Output the (x, y) coordinate of the center of the cell containing the given text.  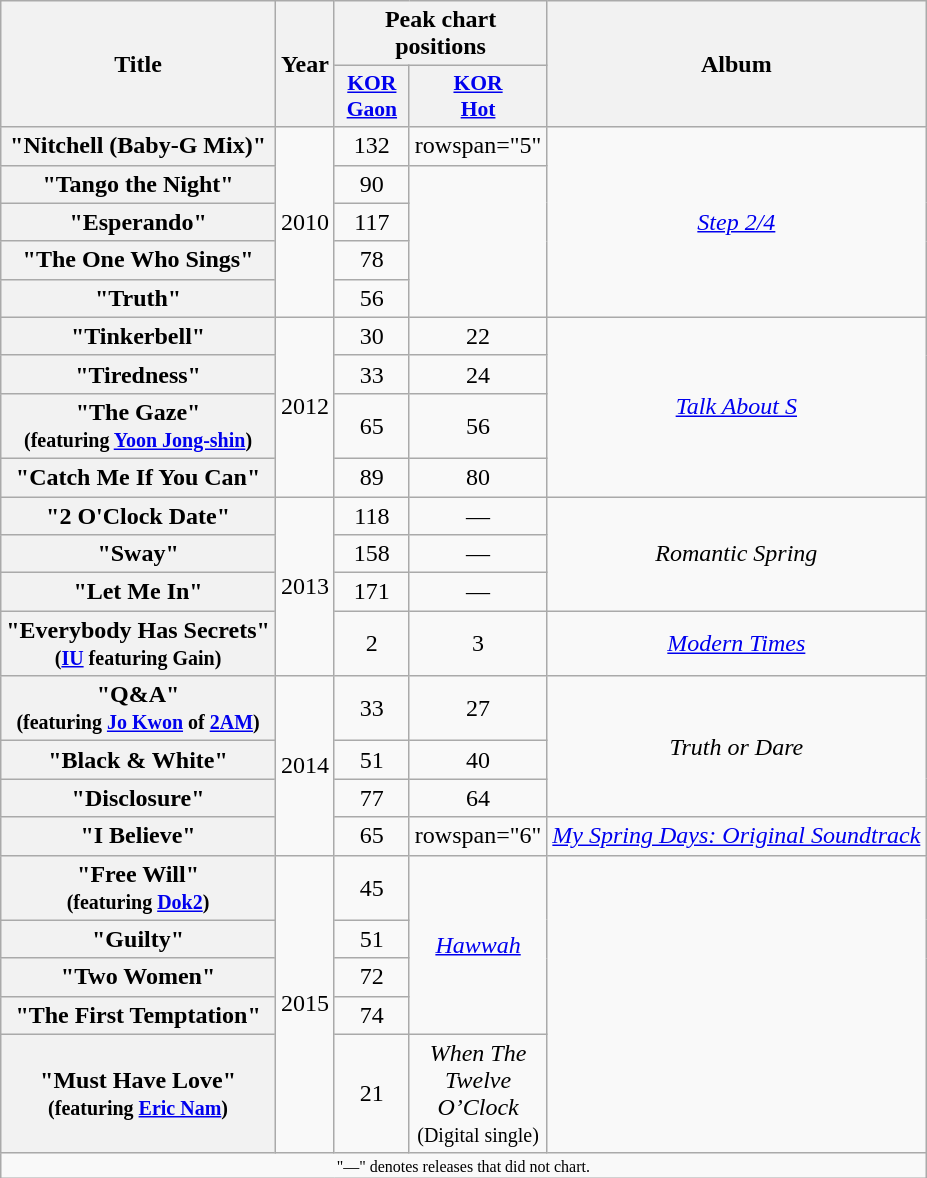
"Sway" (138, 554)
132 (372, 146)
Hawwah (478, 944)
"Tinkerbell" (138, 336)
Step 2/4 (736, 222)
When The Twelve O’Clock (Digital single) (478, 1094)
rowspan="6" (478, 836)
"Nitchell (Baby-G Mix)" (138, 146)
171 (372, 592)
117 (372, 222)
2010 (304, 222)
"Catch Me If You Can" (138, 477)
Album (736, 64)
"The First Temptation" (138, 1015)
Truth or Dare (736, 746)
3 (478, 644)
"The One Who Sings" (138, 260)
KORHot (478, 96)
Modern Times (736, 644)
"Tango the Night" (138, 184)
21 (372, 1094)
"Let Me In" (138, 592)
45 (372, 888)
Romantic Spring (736, 553)
22 (478, 336)
72 (372, 977)
27 (478, 708)
24 (478, 374)
KORGaon (372, 96)
Peak chart positions (440, 34)
"Disclosure" (138, 798)
2012 (304, 406)
78 (372, 260)
90 (372, 184)
30 (372, 336)
rowspan="5" (478, 146)
"—" denotes releases that did not chart. (464, 1165)
"Truth" (138, 298)
"I Believe" (138, 836)
74 (372, 1015)
Title (138, 64)
"Q&A"(featuring Jo Kwon of 2AM) (138, 708)
77 (372, 798)
"Black & White" (138, 760)
118 (372, 515)
My Spring Days: Original Soundtrack (736, 836)
64 (478, 798)
80 (478, 477)
"Everybody Has Secrets"(IU featuring Gain) (138, 644)
"Esperando" (138, 222)
"Must Have Love"(featuring Eric Nam) (138, 1094)
2013 (304, 586)
Talk About S (736, 406)
Year (304, 64)
"Guilty" (138, 939)
"The Gaze"(featuring Yoon Jong-shin) (138, 426)
"2 O'Clock Date" (138, 515)
"Two Women" (138, 977)
158 (372, 554)
"Free Will"(featuring Dok2) (138, 888)
89 (372, 477)
2 (372, 644)
"Tiredness" (138, 374)
2015 (304, 1004)
2014 (304, 766)
40 (478, 760)
